Locate the cell with the specified text and output its [X, Y] center coordinate. 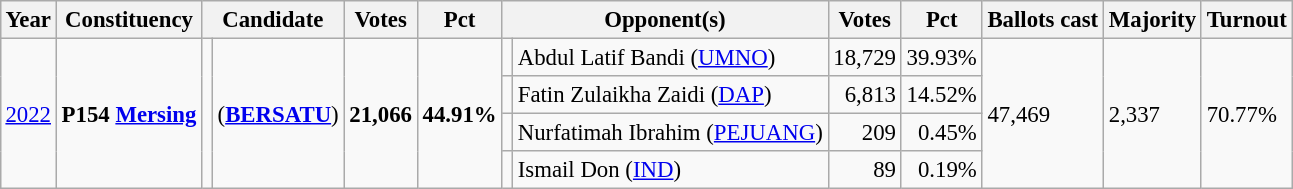
2,337 [1152, 113]
Nurfatimah Ibrahim (PEJUANG) [670, 133]
14.52% [942, 95]
89 [864, 170]
44.91% [460, 113]
21,066 [380, 113]
39.93% [942, 57]
P154 Mersing [128, 113]
(BERSATU) [278, 113]
Candidate [273, 20]
Majority [1152, 20]
70.77% [1246, 113]
Ismail Don (IND) [670, 170]
0.19% [942, 170]
Fatin Zulaikha Zaidi (DAP) [670, 95]
Turnout [1246, 20]
47,469 [1042, 113]
Constituency [128, 20]
Ballots cast [1042, 20]
0.45% [942, 133]
Abdul Latif Bandi (UMNO) [670, 57]
Opponent(s) [665, 20]
Year [28, 20]
6,813 [864, 95]
2022 [28, 113]
18,729 [864, 57]
209 [864, 133]
